Scan for the cell matching the given text and deliver its [x, y] coordinate at center. 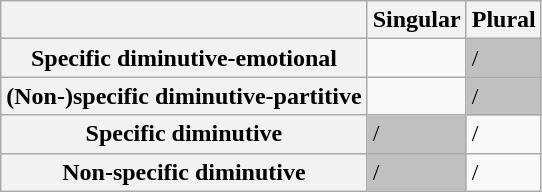
(Non-)specific diminutive-partitive [184, 96]
Plural [504, 20]
Non-specific diminutive [184, 172]
Specific diminutive [184, 134]
Specific diminutive-emotional [184, 58]
Singular [416, 20]
